Output the [x, y] coordinate of the center of the cell containing the given text.  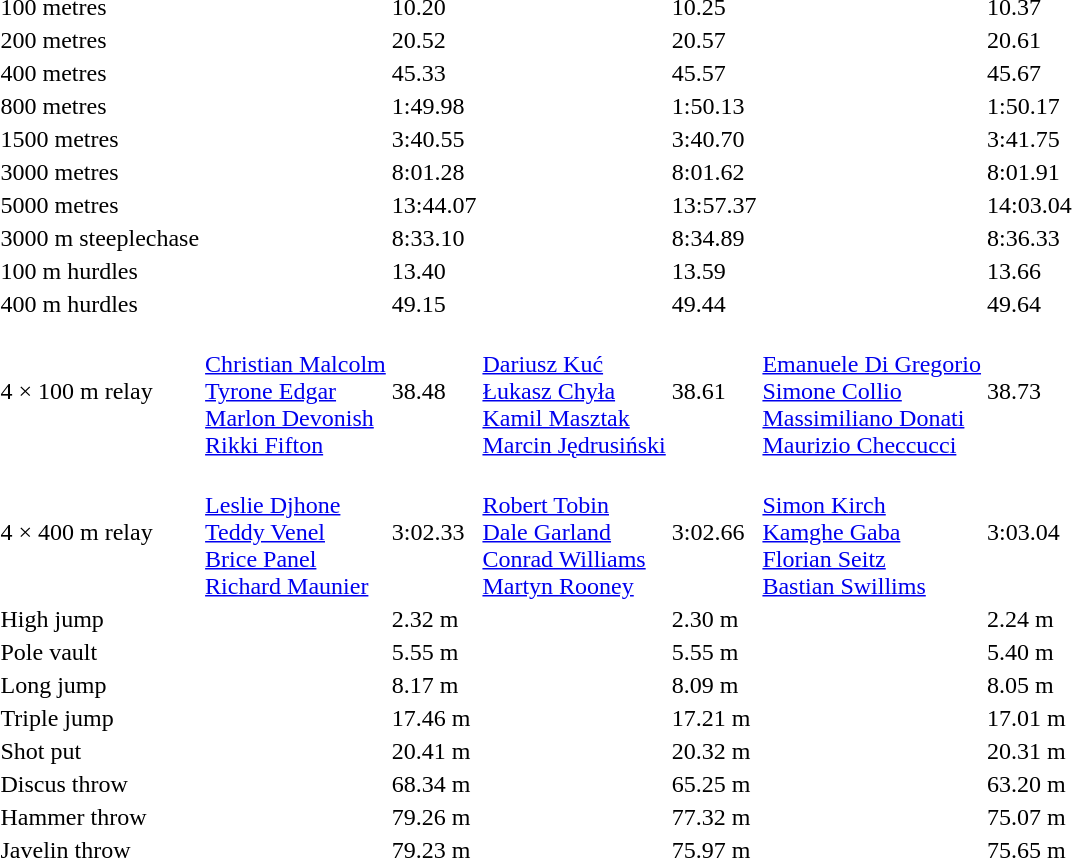
2.32 m [434, 619]
17.21 m [714, 718]
3:02.33 [434, 532]
Christian MalcolmTyrone EdgarMarlon DevonishRikki Fifton [296, 391]
Simon KirchKamghe GabaFlorian SeitzBastian Swillims [872, 532]
3:40.70 [714, 139]
13.40 [434, 271]
8:34.89 [714, 238]
13:44.07 [434, 205]
8.17 m [434, 685]
8.09 m [714, 685]
8:33.10 [434, 238]
Emanuele Di GregorioSimone CollioMassimiliano DonatiMaurizio Checcucci [872, 391]
20.41 m [434, 751]
38.61 [714, 391]
Robert TobinDale GarlandConrad WilliamsMartyn Rooney [574, 532]
3:02.66 [714, 532]
1:50.13 [714, 106]
45.57 [714, 73]
79.26 m [434, 817]
1:49.98 [434, 106]
65.25 m [714, 784]
3:40.55 [434, 139]
13:57.37 [714, 205]
8:01.62 [714, 172]
20.57 [714, 40]
Leslie DjhoneTeddy VenelBrice PanelRichard Maunier [296, 532]
49.44 [714, 304]
68.34 m [434, 784]
77.32 m [714, 817]
38.48 [434, 391]
20.32 m [714, 751]
2.30 m [714, 619]
20.52 [434, 40]
Dariusz KućŁukasz ChyłaKamil MasztakMarcin Jędrusiński [574, 391]
13.59 [714, 271]
45.33 [434, 73]
17.46 m [434, 718]
49.15 [434, 304]
8:01.28 [434, 172]
